For the text-containing cell, return its midpoint in [X, Y] coordinate format. 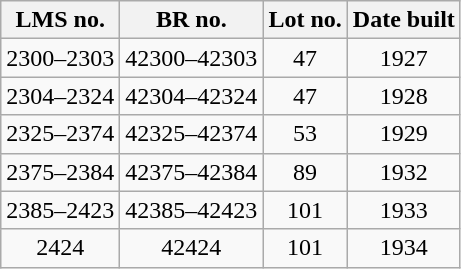
1934 [404, 248]
Lot no. [305, 20]
42385–42423 [192, 210]
1928 [404, 96]
1927 [404, 58]
42375–42384 [192, 172]
1929 [404, 134]
42304–42324 [192, 96]
42300–42303 [192, 58]
2300–2303 [60, 58]
1933 [404, 210]
53 [305, 134]
1932 [404, 172]
2304–2324 [60, 96]
Date built [404, 20]
2385–2423 [60, 210]
42325–42374 [192, 134]
42424 [192, 248]
2375–2384 [60, 172]
2325–2374 [60, 134]
2424 [60, 248]
BR no. [192, 20]
89 [305, 172]
LMS no. [60, 20]
